Provide the [x, y] coordinate of the cell's center where the given text is located.  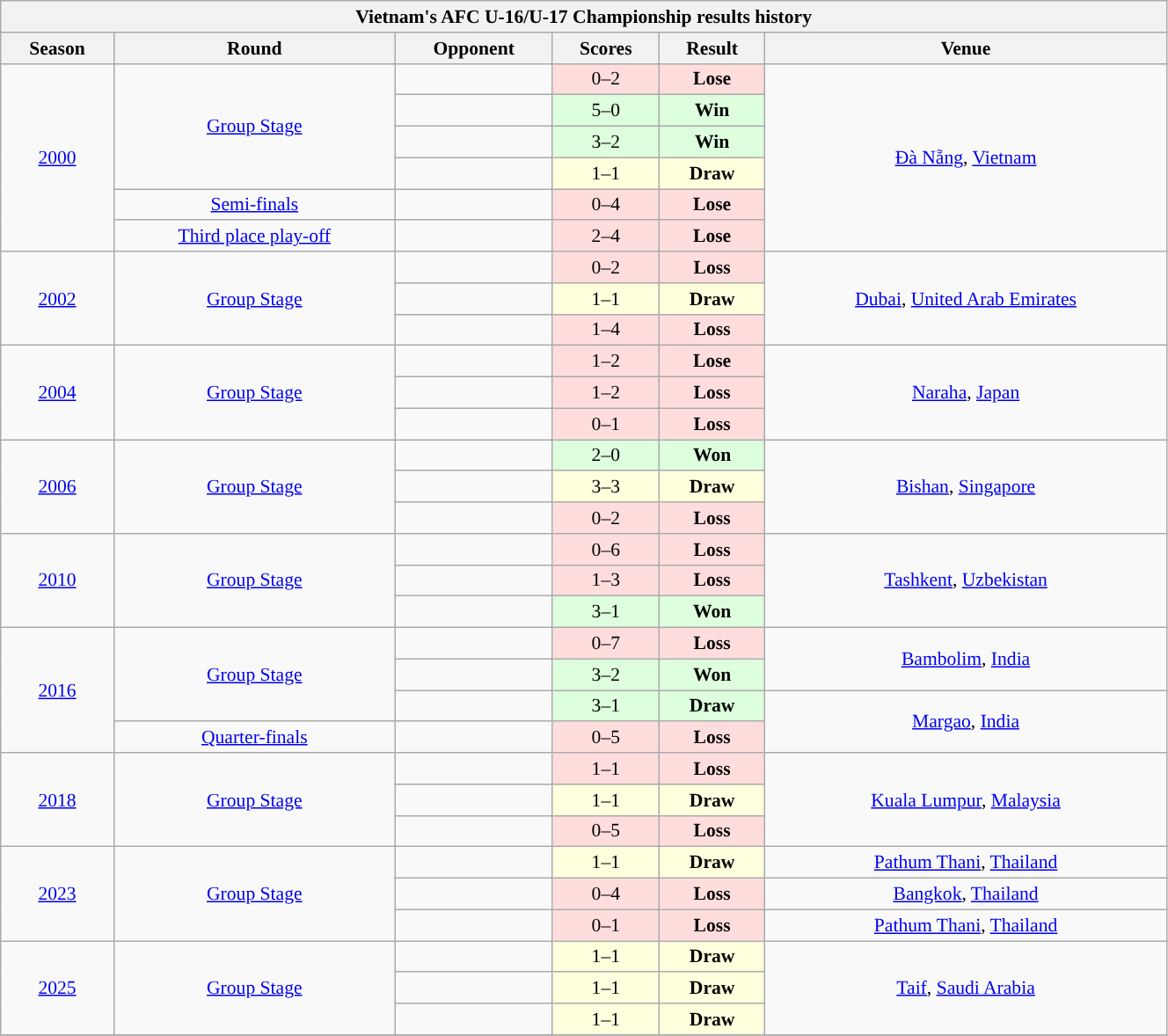
Tashkent, Uzbekistan [966, 580]
1–3 [605, 580]
Opponent [473, 48]
2000 [58, 157]
2–4 [605, 237]
Naraha, Japan [966, 392]
Dubai, United Arab Emirates [966, 299]
Margao, India [966, 721]
Kuala Lumpur, Malaysia [966, 800]
2–0 [605, 456]
5–0 [605, 111]
Bangkok, Thailand [966, 894]
1–4 [605, 330]
Bambolim, India [966, 660]
0–7 [605, 644]
Result [712, 48]
2010 [58, 580]
Season [58, 48]
2016 [58, 690]
Venue [966, 48]
2004 [58, 392]
Round [254, 48]
Semi-finals [254, 205]
3–3 [605, 487]
2006 [58, 487]
2018 [58, 800]
Quarter-finals [254, 738]
2023 [58, 894]
Third place play-off [254, 237]
Bishan, Singapore [966, 487]
2025 [58, 989]
Đà Nẵng, Vietnam [966, 157]
Taif, Saudi Arabia [966, 989]
0–6 [605, 550]
2002 [58, 299]
Scores [605, 48]
Vietnam's AFC U-16/U-17 Championship results history [584, 17]
